Detect which cell encompasses the target text, then output its [x, y] center coordinate. 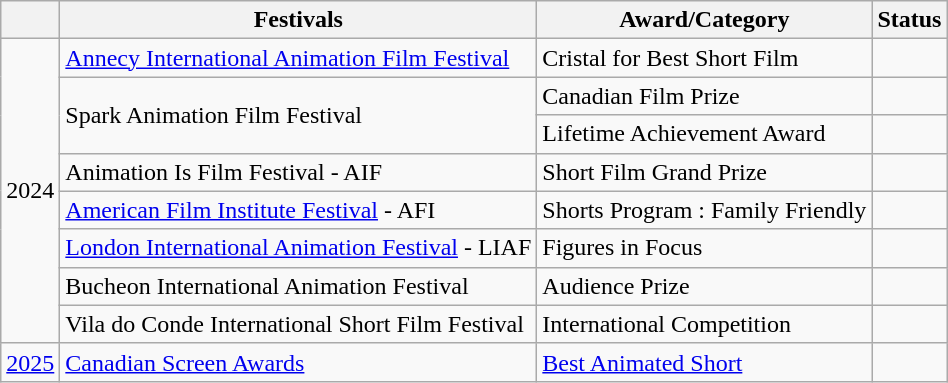
Short Film Grand Prize [704, 172]
International Competition [704, 324]
Award/Category [704, 20]
Audience Prize [704, 286]
Best Animated Short [704, 362]
Spark Animation Film Festival [298, 115]
2024 [30, 191]
Canadian Film Prize [704, 96]
Annecy International Animation Film Festival [298, 58]
Festivals [298, 20]
Vila do Conde International Short Film Festival [298, 324]
Bucheon International Animation Festival [298, 286]
Shorts Program : Family Friendly [704, 210]
American Film Institute Festival - AFI [298, 210]
2025 [30, 362]
Lifetime Achievement Award [704, 134]
London International Animation Festival - LIAF [298, 248]
Figures in Focus [704, 248]
Canadian Screen Awards [298, 362]
Cristal for Best Short Film [704, 58]
Status [910, 20]
Animation Is Film Festival - AIF [298, 172]
